Detect which cell encompasses the target text, then output its [x, y] center coordinate. 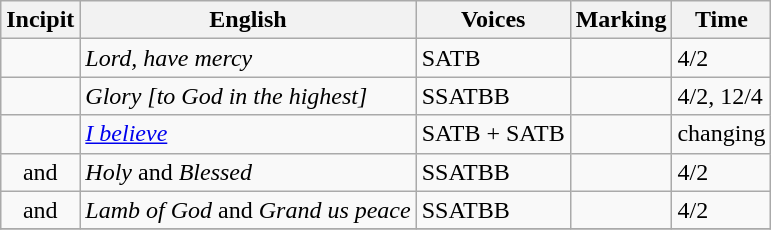
Time [722, 20]
English [248, 20]
Marking [621, 20]
Incipit [40, 20]
Lamb of God and Grand us peace [248, 210]
changing [722, 134]
4/2, 12/4 [722, 96]
Holy and Blessed [248, 172]
Glory [to God in the highest] [248, 96]
SATB + SATB [493, 134]
SATB [493, 58]
Voices [493, 20]
Lord, have mercy [248, 58]
I believe [248, 134]
